From the cell containing the given text, extract its center point as [x, y] coordinate. 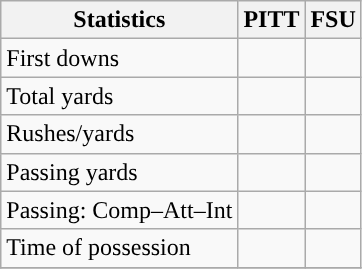
Time of possession [120, 248]
Total yards [120, 96]
Passing yards [120, 172]
FSU [333, 20]
Passing: Comp–Att–Int [120, 210]
First downs [120, 58]
Statistics [120, 20]
Rushes/yards [120, 134]
PITT [272, 20]
